Find where the given text appears and provide that cell's center as (X, Y) coordinate. 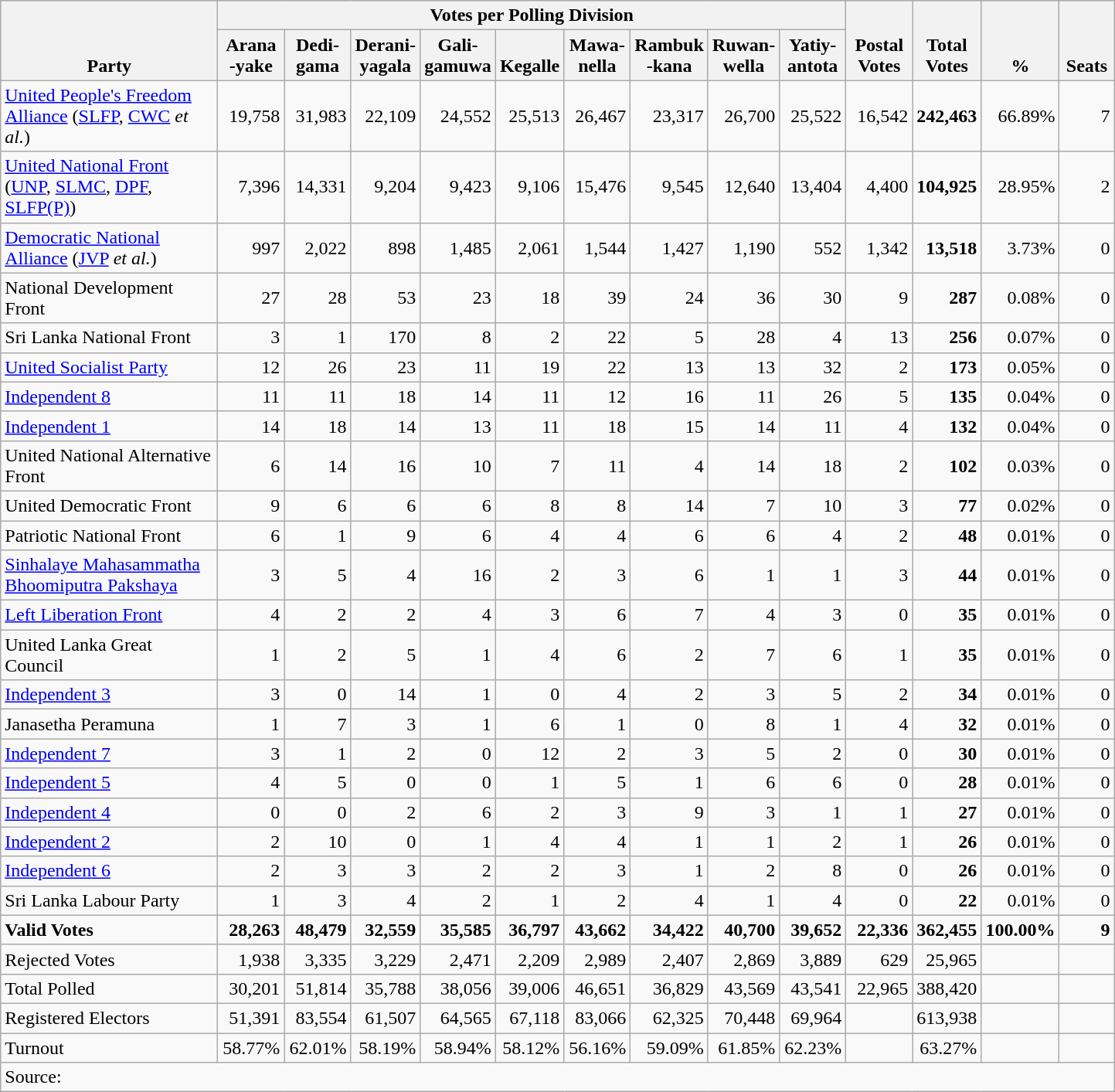
2,471 (458, 959)
63.27% (947, 1047)
132 (947, 426)
24,552 (458, 116)
Gali-gamuwa (458, 56)
43,541 (813, 988)
629 (879, 959)
31,983 (318, 116)
56.16% (597, 1047)
362,455 (947, 930)
13,518 (947, 247)
Independent 4 (110, 812)
United Socialist Party (110, 367)
39,006 (529, 988)
Ruwan-wella (743, 56)
39 (597, 298)
7,396 (251, 187)
United Democratic Front (110, 505)
30,201 (251, 988)
32,559 (386, 930)
25,522 (813, 116)
Sri Lanka National Front (110, 338)
100.00% (1020, 930)
28,263 (251, 930)
23,317 (669, 116)
Independent 7 (110, 754)
United National Alternative Front (110, 465)
48 (947, 536)
173 (947, 367)
2,061 (529, 247)
Janasetha Peramuna (110, 724)
2,989 (597, 959)
Independent 2 (110, 842)
66.89% (1020, 116)
287 (947, 298)
44 (947, 575)
19 (529, 367)
United People's Freedom Alliance (SLFP, CWC et al.) (110, 116)
22,109 (386, 116)
61,507 (386, 1018)
552 (813, 247)
51,814 (318, 988)
256 (947, 338)
58.12% (529, 1047)
62,325 (669, 1018)
70,448 (743, 1018)
Left Liberation Front (110, 615)
62.01% (318, 1047)
1,190 (743, 247)
4,400 (879, 187)
Rejected Votes (110, 959)
22,336 (879, 930)
Derani-yagala (386, 56)
Independent 5 (110, 783)
22,965 (879, 988)
34,422 (669, 930)
135 (947, 396)
388,420 (947, 988)
Source: (558, 1077)
64,565 (458, 1018)
242,463 (947, 116)
9,204 (386, 187)
40,700 (743, 930)
Sinhalaye Mahasammatha Bhoomiputra Pakshaya (110, 575)
3.73% (1020, 247)
3,229 (386, 959)
2,022 (318, 247)
38,056 (458, 988)
83,066 (597, 1018)
35,585 (458, 930)
69,964 (813, 1018)
Total Polled (110, 988)
% (1020, 40)
26,467 (597, 116)
16,542 (879, 116)
1,427 (669, 247)
United Lanka Great Council (110, 655)
15,476 (597, 187)
0.03% (1020, 465)
Valid Votes (110, 930)
3,335 (318, 959)
2,209 (529, 959)
613,938 (947, 1018)
48,479 (318, 930)
Independent 8 (110, 396)
Arana-yake (251, 56)
43,569 (743, 988)
102 (947, 465)
PostalVotes (879, 40)
39,652 (813, 930)
Votes per Polling Division (532, 15)
67,118 (529, 1018)
14,331 (318, 187)
1,342 (879, 247)
43,662 (597, 930)
61.85% (743, 1047)
170 (386, 338)
25,513 (529, 116)
0.07% (1020, 338)
36,797 (529, 930)
Seats (1086, 40)
1,485 (458, 247)
997 (251, 247)
25,965 (947, 959)
0.05% (1020, 367)
59.09% (669, 1047)
3,889 (813, 959)
Democratic National Alliance (JVP et al.) (110, 247)
35,788 (386, 988)
104,925 (947, 187)
Kegalle (529, 56)
1,544 (597, 247)
Registered Electors (110, 1018)
83,554 (318, 1018)
Patriotic National Front (110, 536)
2,407 (669, 959)
53 (386, 298)
36,829 (669, 988)
Independent 1 (110, 426)
898 (386, 247)
58.94% (458, 1047)
2,869 (743, 959)
1,938 (251, 959)
19,758 (251, 116)
62.23% (813, 1047)
34 (947, 695)
24 (669, 298)
Party (110, 40)
9,423 (458, 187)
36 (743, 298)
0.08% (1020, 298)
15 (669, 426)
9,106 (529, 187)
Yatiy-antota (813, 56)
Turnout (110, 1047)
Rambuk-kana (669, 56)
United National Front(UNP, SLMC, DPF, SLFP(P)) (110, 187)
National Development Front (110, 298)
58.77% (251, 1047)
9,545 (669, 187)
Total Votes (947, 40)
12,640 (743, 187)
Sri Lanka Labour Party (110, 900)
26,700 (743, 116)
28.95% (1020, 187)
Mawa-nella (597, 56)
58.19% (386, 1047)
0.02% (1020, 505)
Independent 6 (110, 871)
77 (947, 505)
51,391 (251, 1018)
13,404 (813, 187)
Dedi-gama (318, 56)
Independent 3 (110, 695)
46,651 (597, 988)
